Pinpoint the cell where the given text exists, returning its (x, y) midpoint coordinate. 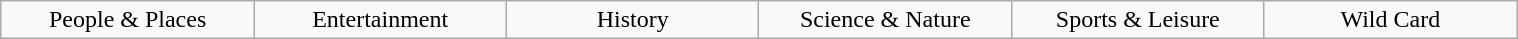
People & Places (128, 20)
Sports & Leisure (1138, 20)
Entertainment (380, 20)
Wild Card (1390, 20)
Science & Nature (886, 20)
History (632, 20)
